Extract the (X, Y) coordinate from the center of the cell holding the provided text.  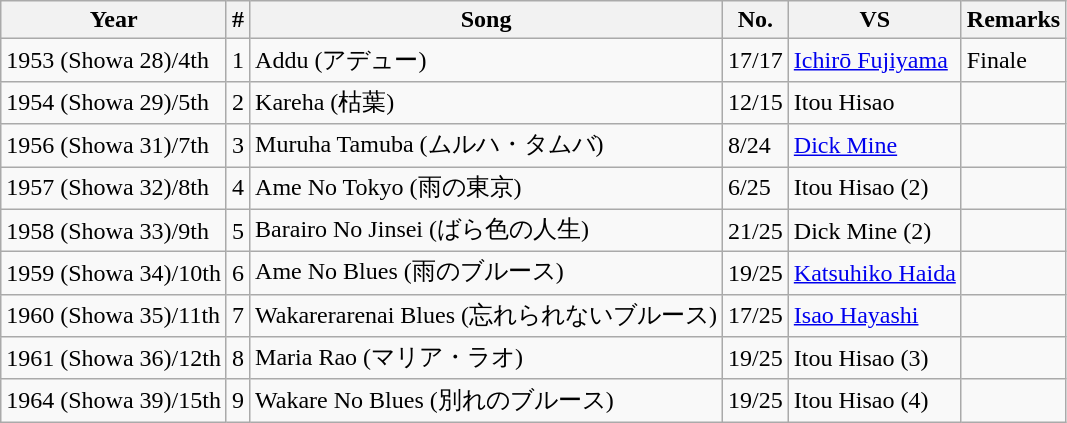
17/25 (756, 316)
Itou Hisao (4) (874, 400)
Isao Hayashi (874, 316)
7 (238, 316)
9 (238, 400)
1957 (Showa 32)/8th (114, 188)
1953 (Showa 28)/4th (114, 60)
1961 (Showa 36)/12th (114, 358)
Katsuhiko Haida (874, 274)
Kareha (枯葉) (486, 102)
8/24 (756, 146)
Ame No Blues (雨のブルース) (486, 274)
Song (486, 20)
8 (238, 358)
1964 (Showa 39)/15th (114, 400)
Itou Hisao (2) (874, 188)
Itou Hisao (3) (874, 358)
3 (238, 146)
1954 (Showa 29)/5th (114, 102)
6 (238, 274)
Barairo No Jinsei (ばら色の人生) (486, 230)
Ichirō Fujiyama (874, 60)
No. (756, 20)
Year (114, 20)
1956 (Showa 31)/7th (114, 146)
4 (238, 188)
Dick Mine (2) (874, 230)
Wakare No Blues (別れのブルース) (486, 400)
2 (238, 102)
17/17 (756, 60)
Wakarerarenai Blues (忘れられないブルース) (486, 316)
1958 (Showa 33)/9th (114, 230)
Ame No Tokyo (雨の東京) (486, 188)
Remarks (1013, 20)
12/15 (756, 102)
Itou Hisao (874, 102)
1 (238, 60)
1959 (Showa 34)/10th (114, 274)
Finale (1013, 60)
Dick Mine (874, 146)
# (238, 20)
Addu (アデュー) (486, 60)
Maria Rao (マリア・ラオ) (486, 358)
6/25 (756, 188)
21/25 (756, 230)
Muruha Tamuba (ムルハ・タムバ) (486, 146)
1960 (Showa 35)/11th (114, 316)
5 (238, 230)
VS (874, 20)
